Provide the (X, Y) coordinate of the cell's center where the given text is located.  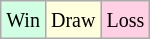
Draw (72, 20)
Win (24, 20)
Loss (126, 20)
